Identify which cell holds the provided text, then report its (x, y) central coordinate. 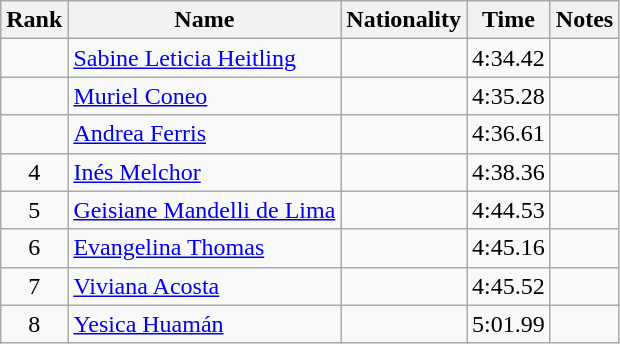
Time (509, 20)
Notes (584, 20)
Name (204, 20)
8 (34, 324)
4:35.28 (509, 96)
Viviana Acosta (204, 286)
Inés Melchor (204, 172)
4:45.52 (509, 286)
4:44.53 (509, 210)
Geisiane Mandelli de Lima (204, 210)
Yesica Huamán (204, 324)
6 (34, 248)
4:45.16 (509, 248)
Evangelina Thomas (204, 248)
4:36.61 (509, 134)
Sabine Leticia Heitling (204, 58)
4:34.42 (509, 58)
Andrea Ferris (204, 134)
7 (34, 286)
4 (34, 172)
5 (34, 210)
5:01.99 (509, 324)
4:38.36 (509, 172)
Nationality (404, 20)
Muriel Coneo (204, 96)
Rank (34, 20)
